Extract the [X, Y] coordinate from the center of the cell holding the provided text.  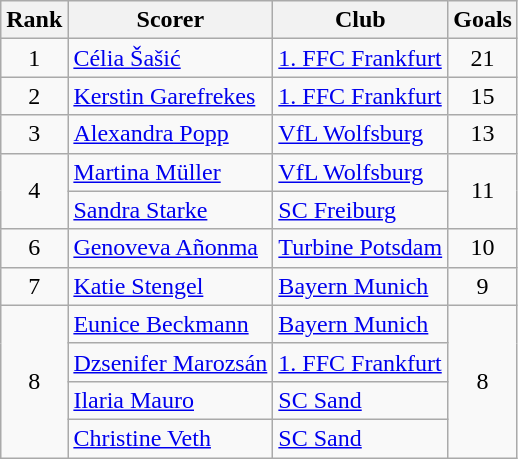
4 [34, 191]
10 [483, 248]
7 [34, 286]
Martina Müller [170, 172]
Genoveva Añonma [170, 248]
Kerstin Garefrekes [170, 96]
13 [483, 134]
Turbine Potsdam [360, 248]
Célia Šašić [170, 58]
15 [483, 96]
9 [483, 286]
Sandra Starke [170, 210]
SC Freiburg [360, 210]
Katie Stengel [170, 286]
Eunice Beckmann [170, 324]
Dzsenifer Marozsán [170, 362]
Scorer [170, 20]
Christine Veth [170, 438]
Alexandra Popp [170, 134]
Goals [483, 20]
Club [360, 20]
21 [483, 58]
6 [34, 248]
Ilaria Mauro [170, 400]
2 [34, 96]
3 [34, 134]
Rank [34, 20]
11 [483, 191]
1 [34, 58]
